Extract the (x, y) coordinate from the center of the cell holding the provided text.  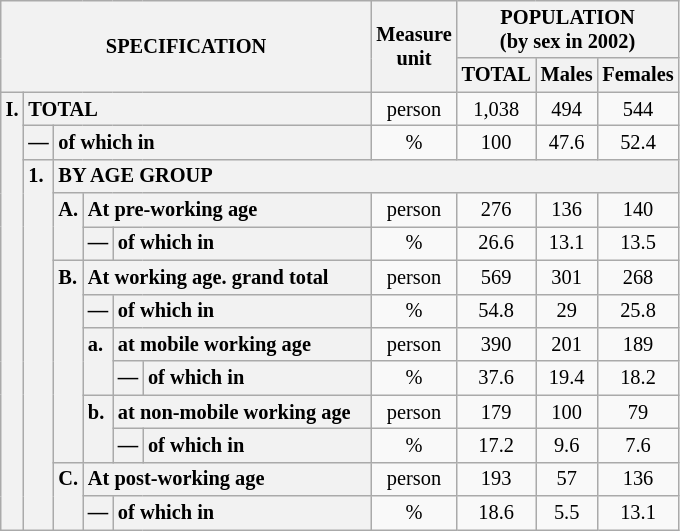
268 (638, 277)
13.5 (638, 243)
569 (496, 277)
37.6 (496, 378)
79 (638, 412)
47.6 (567, 142)
Measure unit (414, 46)
276 (496, 210)
29 (567, 311)
B. (68, 361)
b. (98, 428)
301 (567, 277)
at mobile working age (242, 344)
1. (38, 344)
At working age. grand total (227, 277)
189 (638, 344)
POPULATION (by sex in 2002) (568, 29)
At pre-working age (227, 210)
25.8 (638, 311)
494 (567, 109)
390 (496, 344)
544 (638, 109)
17.2 (496, 445)
19.4 (567, 378)
18.6 (496, 513)
at non-mobile working age (242, 412)
a. (98, 360)
26.6 (496, 243)
At post-working age (227, 479)
Males (567, 75)
201 (567, 344)
SPECIFICATION (186, 46)
193 (496, 479)
18.2 (638, 378)
C. (68, 496)
9.6 (567, 445)
140 (638, 210)
BY AGE GROUP (366, 176)
I. (12, 311)
52.4 (638, 142)
Females (638, 75)
5.5 (567, 513)
179 (496, 412)
1,038 (496, 109)
A. (68, 226)
57 (567, 479)
7.6 (638, 445)
54.8 (496, 311)
